Detect which cell encompasses the target text, then output its (x, y) center coordinate. 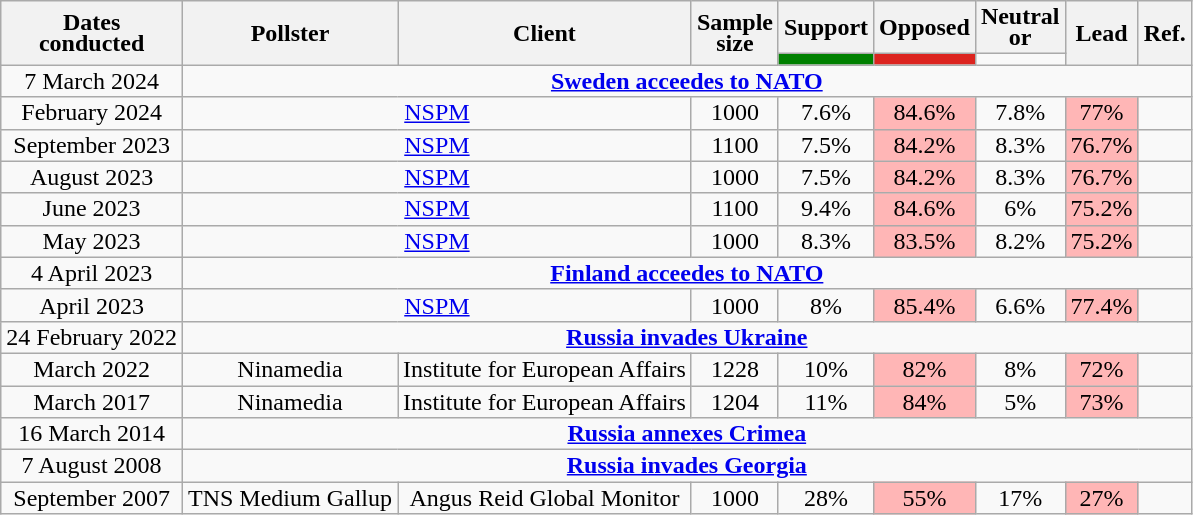
Support (826, 28)
1204 (734, 402)
Neutralor (1020, 28)
55% (925, 498)
Russia invades Georgia (686, 466)
TNS Medium Gallup (290, 498)
June 2023 (92, 209)
27% (1102, 498)
Finland acceedes to NATO (686, 273)
82% (925, 369)
85.4% (925, 305)
4 April 2023 (92, 273)
11% (826, 402)
7.6% (826, 113)
September 2023 (92, 145)
5% (1020, 402)
6.6% (1020, 305)
17% (1020, 498)
10% (826, 369)
Lead (1102, 33)
7 March 2024 (92, 81)
Pollster (290, 33)
7.8% (1020, 113)
1228 (734, 369)
Opposed (925, 28)
February 2024 (92, 113)
May 2023 (92, 241)
77% (1102, 113)
7 August 2008 (92, 466)
24 February 2022 (92, 337)
Russia invades Ukraine (686, 337)
84% (925, 402)
April 2023 (92, 305)
March 2017 (92, 402)
9.4% (826, 209)
28% (826, 498)
77.4% (1102, 305)
8.2% (1020, 241)
March 2022 (92, 369)
Sweden acceedes to NATO (686, 81)
Samplesize (734, 33)
Russia annexes Crimea (686, 434)
Angus Reid Global Monitor (545, 498)
73% (1102, 402)
September 2007 (92, 498)
16 March 2014 (92, 434)
Datesconducted (92, 33)
6% (1020, 209)
72% (1102, 369)
Ref. (1164, 33)
August 2023 (92, 177)
Client (545, 33)
83.5% (925, 241)
